Output the [X, Y] coordinate of the center of the cell containing the given text.  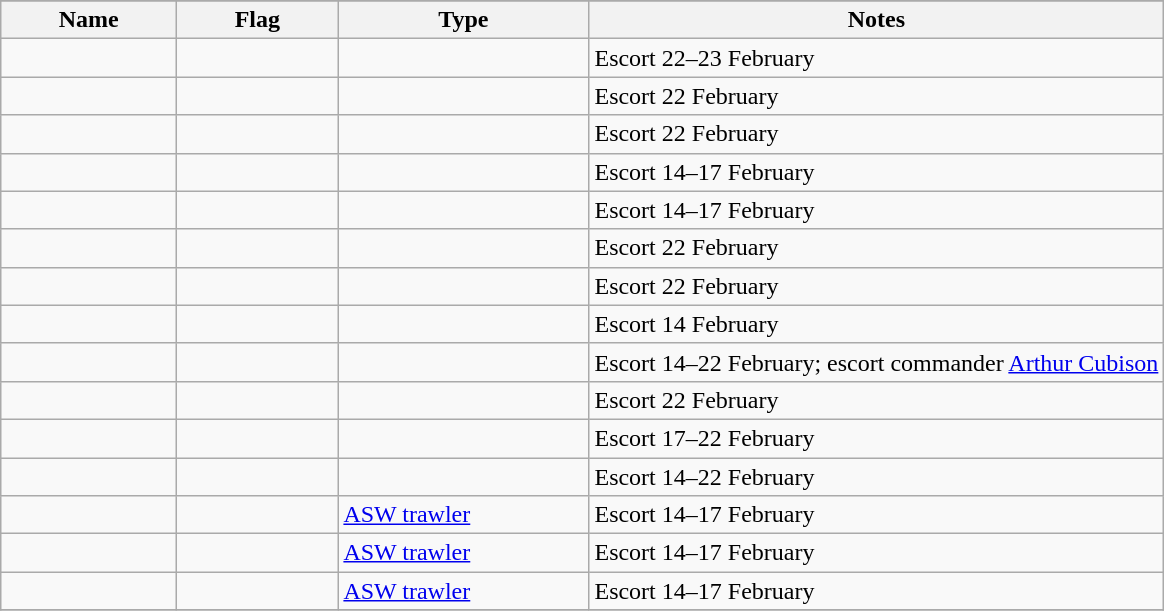
Type [464, 20]
Flag [258, 20]
Notes [876, 20]
Escort 14–22 February; escort commander Arthur Cubison [876, 362]
Name [89, 20]
Escort 14–22 February [876, 477]
Escort 14 February [876, 324]
Escort 22–23 February [876, 58]
Escort 17–22 February [876, 438]
